Detect which cell encompasses the target text, then output its [X, Y] center coordinate. 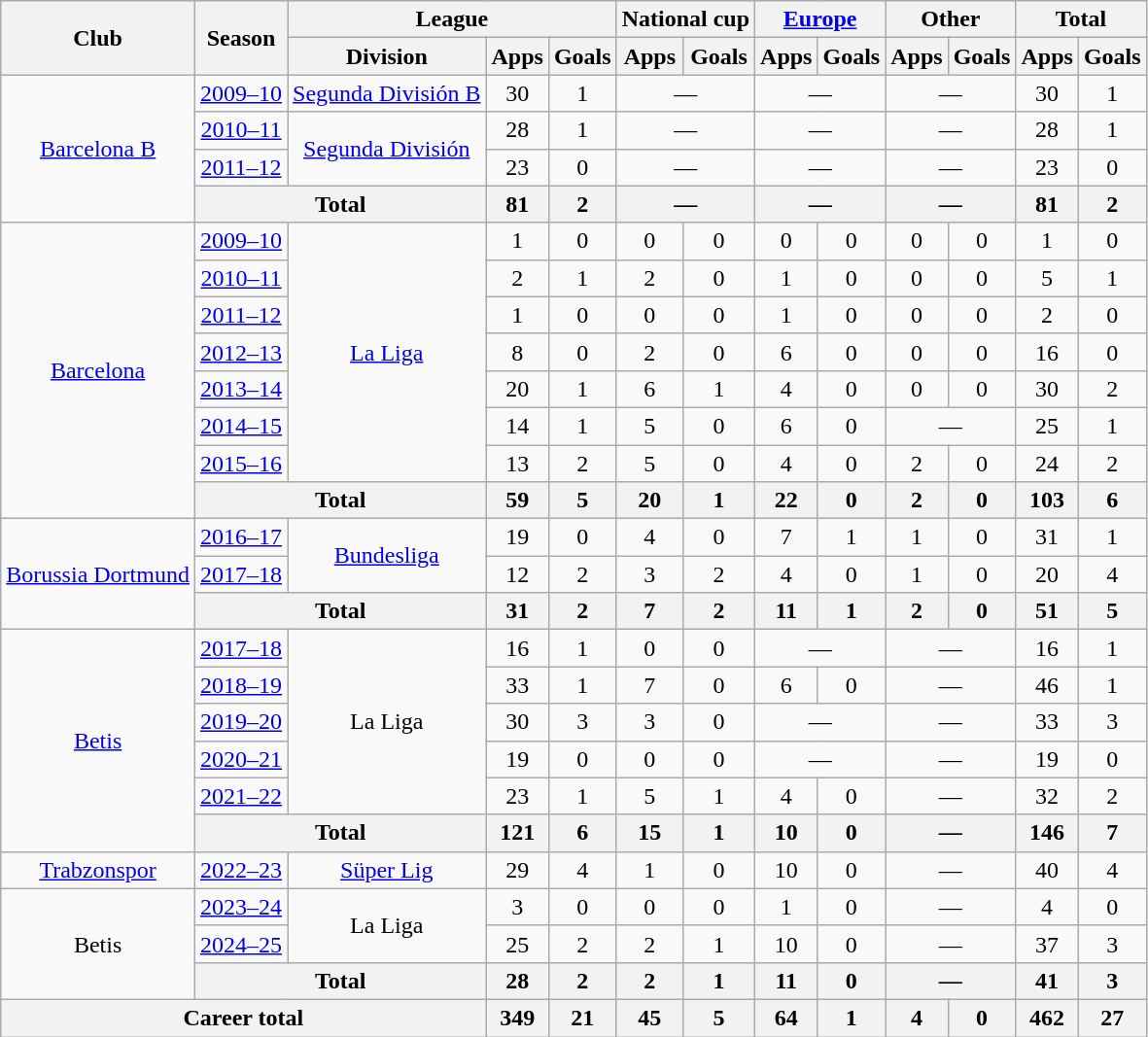
37 [1047, 944]
13 [517, 464]
121 [517, 833]
Segunda División B [387, 93]
32 [1047, 796]
Division [387, 56]
349 [517, 1018]
8 [517, 352]
64 [786, 1018]
59 [517, 501]
2019–20 [241, 722]
National cup [685, 19]
2016–17 [241, 537]
45 [649, 1018]
29 [517, 870]
2021–22 [241, 796]
40 [1047, 870]
Career total [243, 1018]
21 [582, 1018]
2015–16 [241, 464]
27 [1112, 1018]
51 [1047, 611]
2023–24 [241, 907]
League [453, 19]
2018–19 [241, 685]
14 [517, 426]
2022–23 [241, 870]
Trabzonspor [98, 870]
2013–14 [241, 389]
24 [1047, 464]
Borussia Dortmund [98, 574]
15 [649, 833]
Season [241, 38]
2014–15 [241, 426]
462 [1047, 1018]
2020–21 [241, 759]
Other [951, 19]
Europe [820, 19]
12 [517, 574]
103 [1047, 501]
46 [1047, 685]
Bundesliga [387, 556]
Süper Lig [387, 870]
2024–25 [241, 944]
Segunda División [387, 149]
146 [1047, 833]
Barcelona [98, 370]
41 [1047, 981]
Barcelona B [98, 149]
2012–13 [241, 352]
Club [98, 38]
22 [786, 501]
